Identify which cell holds the provided text, then report its [X, Y] central coordinate. 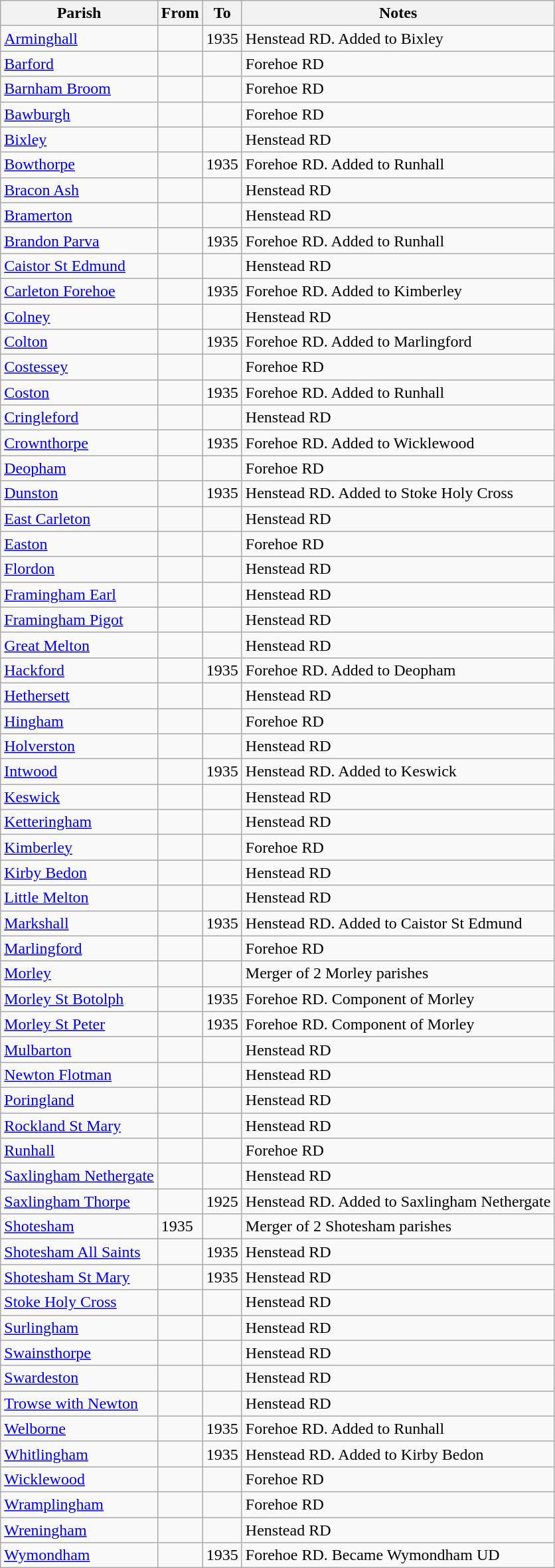
Intwood [80, 772]
Surlingham [80, 1328]
From [180, 13]
To [222, 13]
East Carleton [80, 519]
Arminghall [80, 39]
Brandon Parva [80, 240]
Easton [80, 544]
Keswick [80, 797]
Morley St Botolph [80, 999]
Carleton Forehoe [80, 291]
Wymondham [80, 1555]
Wramplingham [80, 1504]
Henstead RD. Added to Keswick [398, 772]
Colney [80, 317]
Henstead RD. Added to Stoke Holy Cross [398, 493]
Costessey [80, 367]
Henstead RD. Added to Caistor St Edmund [398, 923]
Welborne [80, 1429]
Forehoe RD. Became Wymondham UD [398, 1555]
Mulbarton [80, 1049]
Parish [80, 13]
Runhall [80, 1151]
Ketteringham [80, 822]
Swardeston [80, 1378]
Henstead RD. Added to Bixley [398, 39]
Markshall [80, 923]
Shotesham All Saints [80, 1252]
Henstead RD. Added to Kirby Bedon [398, 1454]
Merger of 2 Morley parishes [398, 974]
Saxlingham Nethergate [80, 1176]
Deopham [80, 468]
Flordon [80, 569]
Newton Flotman [80, 1075]
Great Melton [80, 645]
Morley [80, 974]
Dunston [80, 493]
Colton [80, 342]
Kimberley [80, 847]
Cringleford [80, 418]
Stoke Holy Cross [80, 1302]
Wreningham [80, 1529]
Henstead RD. Added to Saxlingham Nethergate [398, 1201]
Notes [398, 13]
Bracon Ash [80, 190]
Hackford [80, 670]
Swainsthorpe [80, 1353]
Poringland [80, 1100]
Forehoe RD. Added to Kimberley [398, 291]
Morley St Peter [80, 1024]
Framingham Earl [80, 594]
Forehoe RD. Added to Deopham [398, 670]
Little Melton [80, 898]
Saxlingham Thorpe [80, 1201]
Shotesham St Mary [80, 1277]
Bramerton [80, 215]
Hingham [80, 721]
Trowse with Newton [80, 1403]
Hethersett [80, 695]
Bowthorpe [80, 165]
Rockland St Mary [80, 1126]
Merger of 2 Shotesham parishes [398, 1227]
Coston [80, 392]
Barnham Broom [80, 89]
Forehoe RD. Added to Wicklewood [398, 443]
Bawburgh [80, 114]
Crownthorpe [80, 443]
Whitlingham [80, 1454]
Wicklewood [80, 1479]
Kirby Bedon [80, 873]
Marlingford [80, 948]
Holverston [80, 746]
Bixley [80, 139]
1925 [222, 1201]
Forehoe RD. Added to Marlingford [398, 342]
Shotesham [80, 1227]
Caistor St Edmund [80, 266]
Framingham Pigot [80, 620]
Barford [80, 64]
